Provide the [x, y] coordinate of the cell's center where the given text is located.  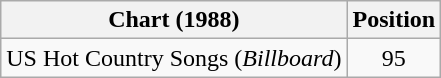
Chart (1988) [174, 20]
95 [394, 58]
Position [394, 20]
US Hot Country Songs (Billboard) [174, 58]
